For the text-containing cell, return its midpoint in [X, Y] coordinate format. 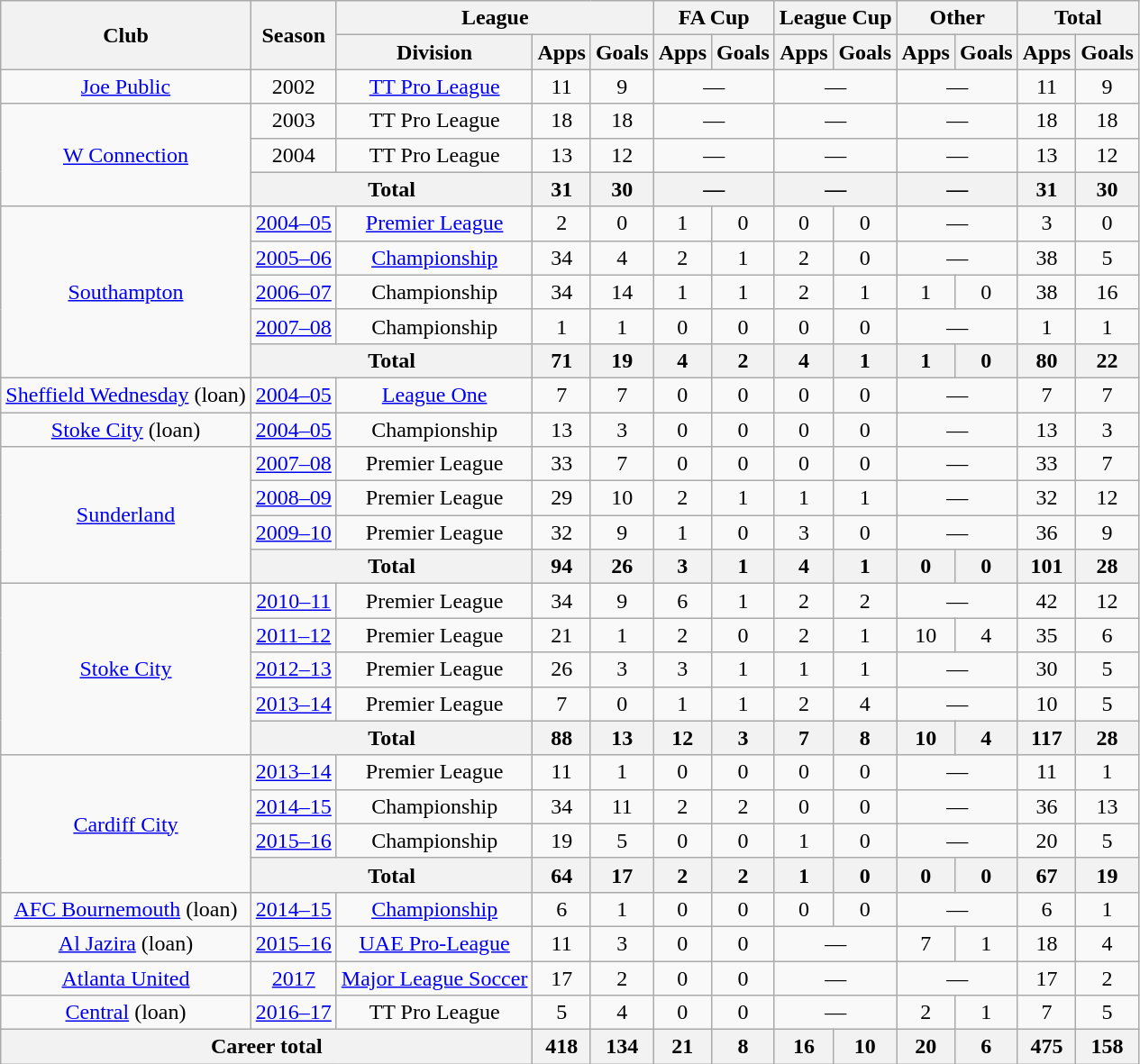
UAE Pro-League [434, 943]
Season [294, 35]
2005–06 [294, 258]
67 [1046, 875]
Central (loan) [126, 1013]
League One [434, 395]
Major League Soccer [434, 978]
League Cup [835, 18]
Sheffield Wednesday (loan) [126, 395]
Atlanta United [126, 978]
2003 [294, 121]
2006–07 [294, 292]
Joe Public [126, 86]
Southampton [126, 292]
475 [1046, 1047]
158 [1108, 1047]
Career total [267, 1047]
117 [1046, 738]
Stoke City [126, 669]
80 [1046, 360]
29 [561, 498]
418 [561, 1047]
35 [1046, 635]
Club [126, 35]
2008–09 [294, 498]
FA Cup [714, 18]
Al Jazira (loan) [126, 943]
AFC Bournemouth (loan) [126, 909]
2016–17 [294, 1013]
14 [622, 292]
134 [622, 1047]
Division [434, 52]
2009–10 [294, 532]
2011–12 [294, 635]
Cardiff City [126, 823]
2017 [294, 978]
94 [561, 567]
64 [561, 875]
42 [1046, 601]
2002 [294, 86]
88 [561, 738]
101 [1046, 567]
22 [1108, 360]
2012–13 [294, 669]
Sunderland [126, 515]
71 [561, 360]
W Connection [126, 155]
Stoke City (loan) [126, 430]
Other [957, 18]
2010–11 [294, 601]
2004 [294, 155]
League [495, 18]
